Locate the cell with the specified text and output its [x, y] center coordinate. 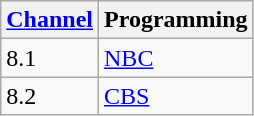
NBC [176, 58]
8.1 [50, 58]
8.2 [50, 96]
CBS [176, 96]
Programming [176, 20]
Channel [50, 20]
